Determine the [x, y] coordinate at the center of the cell enclosing the given text.  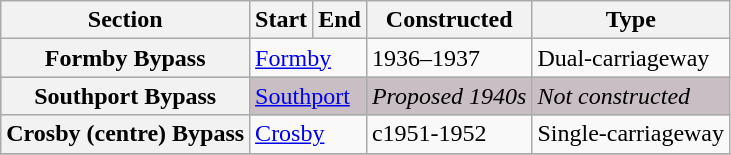
End [340, 20]
Formby [308, 58]
1936–1937 [449, 58]
Proposed 1940s [449, 96]
c1951-1952 [449, 134]
Crosby (centre) Bypass [126, 134]
Not constructed [631, 96]
Type [631, 20]
Section [126, 20]
Dual-carriageway [631, 58]
Constructed [449, 20]
Single-carriageway [631, 134]
Start [282, 20]
Crosby [308, 134]
Formby Bypass [126, 58]
Southport [308, 96]
Southport Bypass [126, 96]
